Identify which cell holds the provided text, then report its (X, Y) central coordinate. 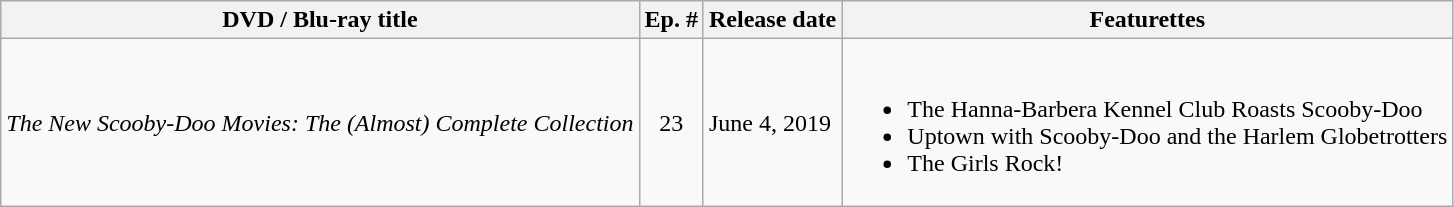
23 (671, 122)
Ep. # (671, 20)
Featurettes (1148, 20)
DVD / Blu-ray title (320, 20)
June 4, 2019 (772, 122)
The Hanna-Barbera Kennel Club Roasts Scooby-DooUptown with Scooby-Doo and the Harlem GlobetrottersThe Girls Rock! (1148, 122)
Release date (772, 20)
The New Scooby-Doo Movies: The (Almost) Complete Collection (320, 122)
